Detect which cell encompasses the target text, then output its [x, y] center coordinate. 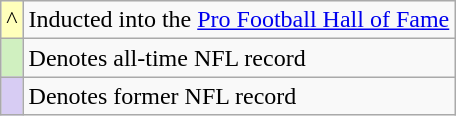
Denotes all-time NFL record [239, 58]
Inducted into the Pro Football Hall of Fame [239, 20]
Denotes former NFL record [239, 96]
^ [12, 20]
